Extract the [x, y] coordinate from the center of the cell holding the provided text.  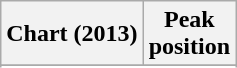
Chart (2013) [72, 34]
Peakposition [189, 34]
